From the cell containing the given text, extract its center point as (x, y) coordinate. 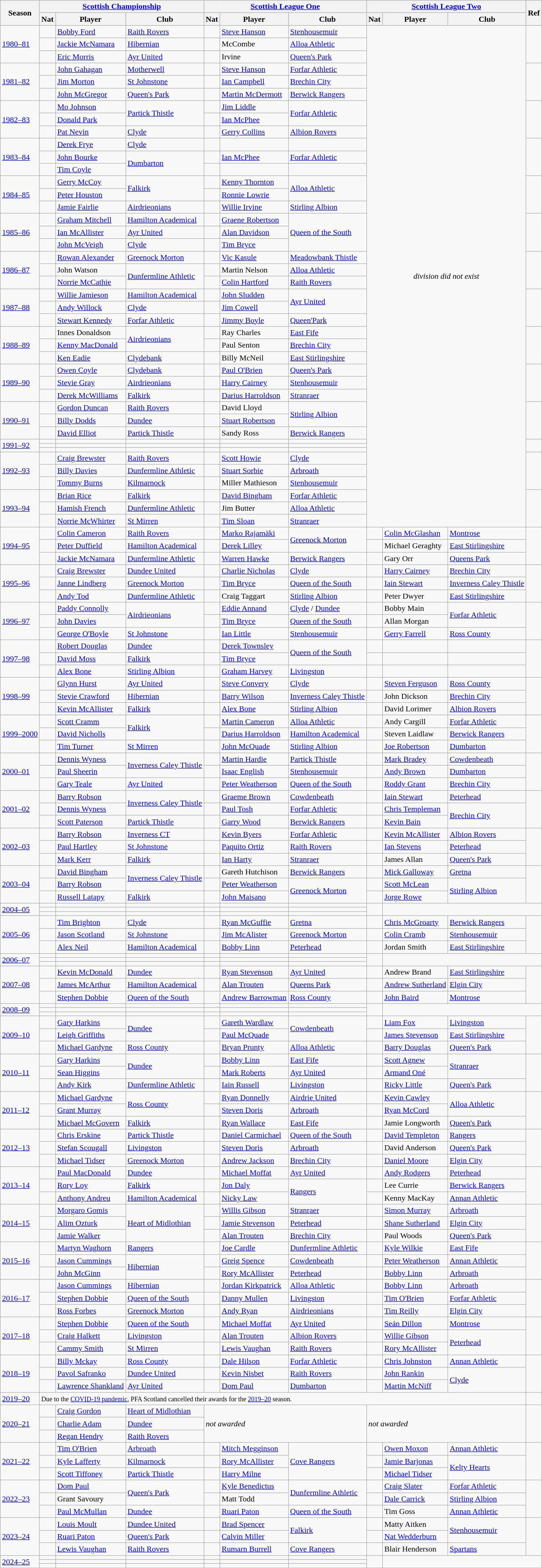
Craig Slater (415, 1486)
1980–81 (20, 44)
1990–91 (20, 420)
Kyle Wilkie (415, 1248)
Nicky Law (254, 1198)
2011–12 (20, 1110)
Mo Johnson (90, 107)
1983–84 (20, 157)
Barry Wilson (254, 696)
Liam Fox (415, 1022)
1994–95 (20, 546)
Chris Templeman (415, 809)
Brian Rice (90, 496)
1992–93 (20, 470)
Russell Latapy (90, 897)
Billy Mckay (90, 1361)
Irvine (254, 57)
Alex Neil (90, 947)
Robert Douglas (90, 646)
Norrie McWhirter (90, 521)
Andy Brown (415, 772)
Daniel Carmichael (254, 1135)
John Watson (90, 270)
Paul O'Brien (254, 370)
Willie Jamieson (90, 295)
Janne Lindberg (90, 584)
Mick Galloway (415, 872)
Glynn Hurst (90, 684)
James Allan (415, 859)
Michael Geraghty (415, 546)
2021–22 (20, 1461)
Tim Coyle (90, 170)
Kevin Nisbet (254, 1374)
Colin Cramb (415, 934)
Colin McGlashan (415, 533)
Scott Tiffoney (90, 1474)
Tim Turner (90, 746)
Willis Gibson (254, 1211)
2006–07 (20, 960)
2002–03 (20, 847)
David Elliot (90, 433)
Kyle Benedictus (254, 1486)
Sandy Ross (254, 433)
Derek Frye (90, 144)
Rory Loy (90, 1185)
Kyle Lafferty (90, 1461)
Martin Nelson (254, 270)
2020–21 (20, 1424)
1991–92 (20, 445)
Matty Aitken (415, 1524)
Harry Milne (254, 1474)
Jim Cowell (254, 307)
Andy Tod (90, 596)
Seán Dillon (415, 1323)
Paul Hartley (90, 847)
2005–06 (20, 934)
Dale Hilson (254, 1361)
2024–25 (20, 1561)
Dale Carrick (415, 1499)
Stefan Scougall (90, 1148)
Alan Davidson (254, 232)
Paul Senton (254, 345)
John McVeigh (90, 245)
Tim Reilly (415, 1311)
Grant Savoury (90, 1499)
Graene Robertson (254, 220)
1984–85 (20, 195)
Ryan Donnelly (254, 1098)
Scott Paterson (90, 822)
Shane Sutherland (415, 1223)
1993–94 (20, 508)
Jim Morton (90, 82)
Ian Stevens (415, 847)
Barry Douglas (415, 1047)
John McGregor (90, 94)
Billy Davies (90, 470)
division did not exist (446, 276)
Paul Tosh (254, 809)
Warren Hawke (254, 558)
2008–09 (20, 1010)
Jamie Barjonas (415, 1461)
Brad Spencer (254, 1524)
Marko Rajamäki (254, 533)
Jimmy Boyle (254, 320)
Garry Wood (254, 822)
2013–14 (20, 1185)
Hamish French (90, 508)
Michael McGovern (90, 1123)
Ryan Wallace (254, 1123)
Stuart Robertson (254, 420)
Craig Gordon (90, 1411)
Due to the COVID-19 pandemic, PFA Scotland cancelled their awards for the 2019–20 season. (283, 1399)
Eddie Annand (254, 609)
Leigh Griffiths (90, 1035)
Gordon Duncan (90, 408)
1996–97 (20, 621)
Tim Goss (415, 1511)
Owen Coyle (90, 370)
Gerry McCoy (90, 182)
Greig Spence (254, 1261)
Motherwell (165, 69)
John McGinn (90, 1273)
Willie Irvine (254, 207)
Mark Kerr (90, 859)
Kenny Thornton (254, 182)
John Sludden (254, 295)
Andrew Barrowman (254, 997)
Ryan McCord (415, 1110)
2007–08 (20, 985)
Jamie Stevenson (254, 1223)
John Davies (90, 621)
Roddy Grant (415, 784)
Craig Taggart (254, 596)
1985–86 (20, 232)
Andrew Brand (415, 972)
Paquito Ortiz (254, 847)
Stuart Sorbie (254, 470)
Martin McNiff (415, 1386)
Scott Agnew (415, 1060)
Andy Kirk (90, 1085)
1987–88 (20, 307)
Gerry Farrell (415, 634)
2004–05 (20, 909)
David Anderson (415, 1148)
2009–10 (20, 1035)
Peter Duffield (90, 546)
Billy McNeil (254, 357)
2022–23 (20, 1499)
Tim Sloan (254, 521)
Miller Mathieson (254, 483)
Willie Gibson (415, 1336)
Peter Dwyer (415, 596)
2018–19 (20, 1374)
Andy Cargill (415, 721)
Season (20, 13)
1997–98 (20, 659)
Steven Laidlaw (415, 734)
John Gahagan (90, 69)
Ref (534, 13)
1986–87 (20, 270)
1988–89 (20, 345)
Rumarn Burrell (254, 1549)
Chris Johnston (415, 1361)
Andy Willock (90, 307)
Craig Halkett (90, 1336)
Norrie McCathie (90, 282)
Stevie Gray (90, 383)
Paul Sheerin (90, 772)
Lawrence Shankland (90, 1386)
Jim Liddle (254, 107)
Charlie Adam (90, 1424)
Martyn Waghorn (90, 1248)
Gerry Collins (254, 132)
Allan Morgan (415, 621)
Paul MacDonald (90, 1173)
John Baird (415, 997)
2015–16 (20, 1261)
1999–2000 (20, 734)
Stewart Kennedy (90, 320)
Kevin Bain (415, 822)
Scott McLean (415, 884)
Regan Hendry (90, 1436)
David Lloyd (254, 408)
Clyde / Dundee (327, 609)
Airdrie United (327, 1098)
Gary Teale (90, 784)
Colin Cameron (90, 533)
Paul McQuade (254, 1035)
Matt Todd (254, 1499)
Mark Roberts (254, 1072)
Graham Mitchell (90, 220)
Peter Houston (90, 195)
Mark Bradey (415, 759)
Jim McAlister (254, 934)
Spartans (487, 1549)
Scott Howie (254, 458)
Donald Park (90, 119)
Vic Kasule (254, 257)
Chris Erskine (90, 1135)
John Dickson (415, 696)
Isaac English (254, 772)
John Rankin (415, 1374)
Jamie Walker (90, 1236)
Martin Hardie (254, 759)
Andrew Jackson (254, 1160)
2023–24 (20, 1536)
David Templeton (415, 1135)
Ian Little (254, 634)
Jim Butter (254, 508)
Iain Russell (254, 1085)
Innes Donaldson (90, 332)
Inverness CT (165, 834)
Grant Murray (90, 1110)
Jason Scotland (90, 934)
James Stevenson (415, 1035)
Blair Henderson (415, 1549)
Eric Morris (90, 57)
Pat Nevin (90, 132)
James McArthur (90, 985)
McCombe (254, 44)
Paul McMullan (90, 1511)
2017–18 (20, 1336)
Nat Wedderburn (415, 1536)
Ray Charles (254, 332)
Louis Moult (90, 1524)
2019–20 (20, 1399)
Ross Forbes (90, 1311)
Simon Murray (415, 1211)
Pavol Safranko (90, 1374)
Scottish Championship (122, 7)
1989–90 (20, 383)
Gary Orr (415, 558)
Bobby Ford (90, 32)
Kenny MacDonald (90, 345)
Kevin Byers (254, 834)
Jamie Longworth (415, 1123)
Daniel Moore (415, 1160)
David Lorimer (415, 709)
2012–13 (20, 1148)
Andy Rodgers (415, 1173)
Derek McWilliams (90, 395)
Ronnie Lowrie (254, 195)
Gareth Hutchison (254, 872)
1998–99 (20, 696)
Armand Oné (415, 1072)
2000–01 (20, 771)
George O'Boyle (90, 634)
Derek Townsley (254, 646)
Steven Ferguson (415, 684)
Ken Eadie (90, 357)
Jordan Smith (415, 947)
Jamie Fairlie (90, 207)
Joe Robertson (415, 746)
1982–83 (20, 119)
Meadowbank Thistle (327, 257)
Scott Cramm (90, 721)
Graham Harvey (254, 671)
2003–04 (20, 884)
Kevin McDonald (90, 972)
Paddy Connolly (90, 609)
1995–96 (20, 584)
Chris McGroarty (415, 922)
Andrew Sutherland (415, 985)
Colin Hartford (254, 282)
David Nicholls (90, 734)
John Maisano (254, 897)
Joe Cardle (254, 1248)
Scottish League One (285, 7)
Ryan McGuffie (254, 922)
Morgaro Gomis (90, 1211)
Billy Dodds (90, 420)
Anthony Andreu (90, 1198)
2010–11 (20, 1072)
Tim Brighton (90, 922)
Steve Convery (254, 684)
Martin McDermott (254, 94)
Cammy Smith (90, 1348)
Ian Campbell (254, 82)
Danny Mullen (254, 1298)
Queen'Park (327, 320)
1981–82 (20, 82)
Martin Cameron (254, 721)
Ian McAllister (90, 232)
2014–15 (20, 1223)
David Moss (90, 659)
Lee Currie (415, 1185)
Mitch Megginson (254, 1449)
Alim Ozturk (90, 1223)
Rowan Alexander (90, 257)
Ryan Stevenson (254, 972)
Calvin Miller (254, 1536)
Kenny MacKay (415, 1198)
Ian Harty (254, 859)
Ricky Little (415, 1085)
Kevin Cawley (415, 1098)
Jordan Kirkpatrick (254, 1286)
Owen Moxon (415, 1449)
Gareth Wardlaw (254, 1022)
Charlie Nicholas (254, 571)
Kelty Hearts (487, 1468)
2001–02 (20, 809)
Paul Woods (415, 1236)
Graeme Brown (254, 797)
Sean Higgins (90, 1072)
2016–17 (20, 1298)
Jon Daly (254, 1185)
Scottish League Two (446, 7)
Stevie Crawford (90, 696)
Andy Ryan (254, 1311)
Bryan Prunty (254, 1047)
Derek Lilley (254, 546)
John McQuade (254, 746)
Jorge Rowe (415, 897)
Tommy Burns (90, 483)
John Bourke (90, 157)
Bobby Main (415, 609)
